Output the (x, y) coordinate of the center of the cell containing the given text.  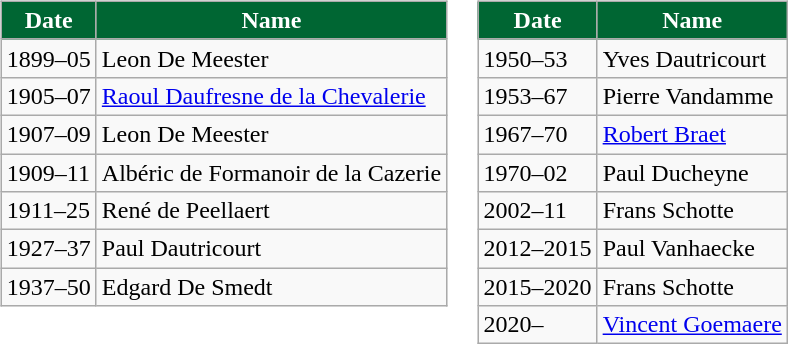
Albéric de Formanoir de la Cazerie (271, 173)
Paul Ducheyne (692, 173)
2015–2020 (538, 287)
Vincent Goemaere (692, 325)
1907–09 (48, 134)
1911–25 (48, 211)
1899–05 (48, 58)
Edgard De Smedt (271, 287)
Raoul Daufresne de la Chevalerie (271, 96)
1937–50 (48, 287)
1905–07 (48, 96)
1909–11 (48, 173)
1970–02 (538, 173)
Paul Dautricourt (271, 249)
Yves Dautricourt (692, 58)
2002–11 (538, 211)
1967–70 (538, 134)
René de Peellaert (271, 211)
1953–67 (538, 96)
Paul Vanhaecke (692, 249)
1950–53 (538, 58)
Pierre Vandamme (692, 96)
1927–37 (48, 249)
2020– (538, 325)
Robert Braet (692, 134)
2012–2015 (538, 249)
